Detect which cell encompasses the target text, then output its [x, y] center coordinate. 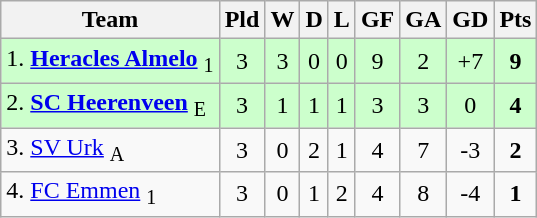
4. FC Emmen 1 [110, 194]
+7 [470, 61]
-3 [470, 150]
Pts [516, 20]
GD [470, 20]
GA [424, 20]
7 [424, 150]
Pld [242, 20]
8 [424, 194]
W [282, 20]
GF [377, 20]
Team [110, 20]
-4 [470, 194]
L [342, 20]
1. Heracles Almelo 1 [110, 61]
2. SC Heerenveen E [110, 105]
D [314, 20]
3. SV Urk A [110, 150]
